Determine the [X, Y] coordinate at the center of the cell enclosing the given text.  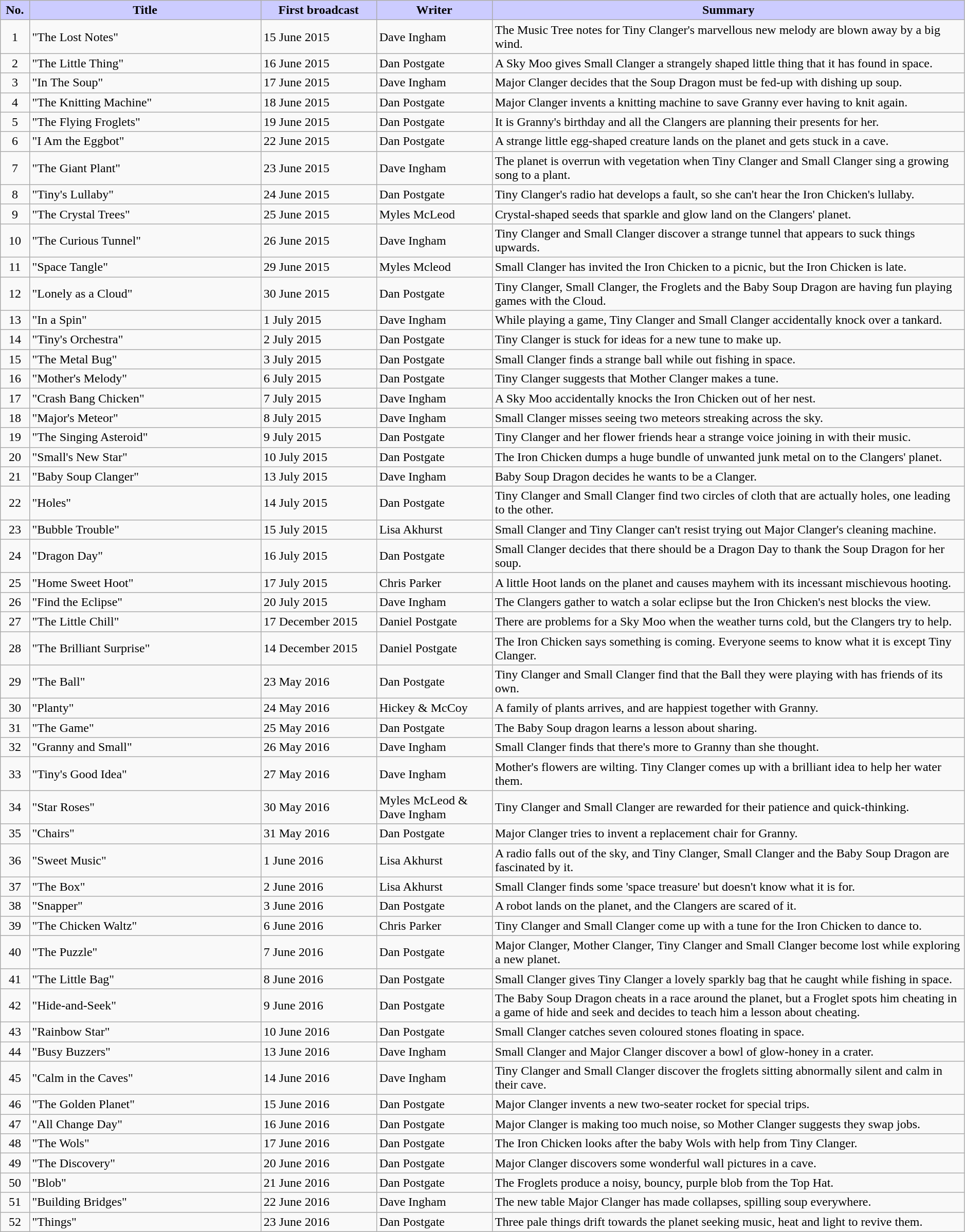
14 July 2015 [319, 503]
The planet is overrun with vegetation when Tiny Clanger and Small Clanger sing a growing song to a plant. [728, 168]
20 July 2015 [319, 602]
42 [15, 1005]
10 [15, 241]
A Sky Moo gives Small Clanger a strangely shaped little thing that it has found in space. [728, 63]
35 [15, 834]
"The Knitting Machine" [145, 102]
52 [15, 1222]
27 [15, 621]
The Music Tree notes for Tiny Clanger's marvellous new melody are blown away by a big wind. [728, 37]
The new table Major Clanger has made collapses, spilling soup everywhere. [728, 1202]
Tiny Clanger, Small Clanger, the Froglets and the Baby Soup Dragon are having fun playing games with the Cloud. [728, 293]
There are problems for a Sky Moo when the weather turns cold, but the Clangers try to help. [728, 621]
The Iron Chicken dumps a huge bundle of unwanted junk metal on to the Clangers' planet. [728, 457]
1 July 2015 [319, 320]
2 June 2016 [319, 887]
"The Brilliant Surprise" [145, 648]
2 [15, 63]
22 [15, 503]
"Busy Buzzers" [145, 1051]
The Baby Soup dragon learns a lesson about sharing. [728, 728]
"Hide-and-Seek" [145, 1005]
16 June 2016 [319, 1124]
14 June 2016 [319, 1078]
33 [15, 774]
The Clangers gather to watch a solar eclipse but the Iron Chicken's nest blocks the view. [728, 602]
48 [15, 1144]
8 July 2015 [319, 418]
"Small's New Star" [145, 457]
A Sky Moo accidentally knocks the Iron Chicken out of her nest. [728, 398]
17 June 2016 [319, 1144]
"Space Tangle" [145, 267]
24 May 2016 [319, 708]
The Iron Chicken looks after the baby Wols with help from Tiny Clanger. [728, 1144]
7 [15, 168]
"Blob" [145, 1183]
Major Clanger discovers some wonderful wall pictures in a cave. [728, 1163]
Major Clanger invents a knitting machine to save Granny ever having to knit again. [728, 102]
"In The Soup" [145, 83]
Tiny Clanger is stuck for ideas for a new tune to make up. [728, 340]
43 [15, 1032]
Myles Mcleod [434, 267]
7 June 2016 [319, 952]
23 [15, 529]
"The Curious Tunnel" [145, 241]
3 July 2015 [319, 359]
Tiny Clanger and Small Clanger discover a strange tunnel that appears to suck things upwards. [728, 241]
"Holes" [145, 503]
37 [15, 887]
It is Granny's birthday and all the Clangers are planning their presents for her. [728, 122]
7 July 2015 [319, 398]
"Baby Soup Clanger" [145, 476]
3 [15, 83]
13 June 2016 [319, 1051]
6 [15, 141]
50 [15, 1183]
"Star Roses" [145, 807]
15 [15, 359]
"I Am the Eggbot" [145, 141]
"The Little Thing" [145, 63]
1 [15, 37]
45 [15, 1078]
Tiny Clanger and Small Clanger are rewarded for their patience and quick-thinking. [728, 807]
Myles McLeod & Dave Ingham [434, 807]
"The Game" [145, 728]
"The Wols" [145, 1144]
Major Clanger is making too much noise, so Mother Clanger suggests they swap jobs. [728, 1124]
Myles McLeod [434, 214]
39 [15, 926]
"The Giant Plant" [145, 168]
Small Clanger misses seeing two meteors streaking across the sky. [728, 418]
9 June 2016 [319, 1005]
13 July 2015 [319, 476]
"The Box" [145, 887]
15 June 2016 [319, 1105]
31 May 2016 [319, 834]
16 [15, 379]
25 June 2015 [319, 214]
"The Singing Asteroid" [145, 437]
Writer [434, 10]
4 [15, 102]
"The Discovery" [145, 1163]
21 [15, 476]
10 June 2016 [319, 1032]
29 June 2015 [319, 267]
Hickey & McCoy [434, 708]
"Calm in the Caves" [145, 1078]
30 [15, 708]
Major Clanger decides that the Soup Dragon must be fed-up with dishing up soup. [728, 83]
31 [15, 728]
8 [15, 194]
A family of plants arrives, and are happiest together with Granny. [728, 708]
A robot lands on the planet, and the Clangers are scared of it. [728, 906]
"Sweet Music" [145, 860]
Small Clanger and Major Clanger discover a bowl of glow-honey in a crater. [728, 1051]
44 [15, 1051]
"Tiny's Good Idea" [145, 774]
28 [15, 648]
14 [15, 340]
22 June 2015 [319, 141]
Small Clanger finds a strange ball while out fishing in space. [728, 359]
9 July 2015 [319, 437]
26 [15, 602]
41 [15, 979]
30 May 2016 [319, 807]
26 May 2016 [319, 747]
1 June 2016 [319, 860]
17 June 2015 [319, 83]
21 June 2016 [319, 1183]
Tiny Clanger's radio hat develops a fault, so she can't hear the Iron Chicken's lullaby. [728, 194]
"Dragon Day" [145, 556]
6 July 2015 [319, 379]
Major Clanger, Mother Clanger, Tiny Clanger and Small Clanger become lost while exploring a new planet. [728, 952]
46 [15, 1105]
Small Clanger and Tiny Clanger can't resist trying out Major Clanger's cleaning machine. [728, 529]
A little Hoot lands on the planet and causes mayhem with its incessant mischievous hooting. [728, 582]
29 [15, 682]
12 [15, 293]
"The Chicken Waltz" [145, 926]
14 December 2015 [319, 648]
"Granny and Small" [145, 747]
24 [15, 556]
19 [15, 437]
26 June 2015 [319, 241]
Baby Soup Dragon decides he wants to be a Clanger. [728, 476]
23 June 2016 [319, 1222]
No. [15, 10]
17 [15, 398]
Small Clanger catches seven coloured stones floating in space. [728, 1032]
3 June 2016 [319, 906]
"Bubble Trouble" [145, 529]
First broadcast [319, 10]
19 June 2015 [319, 122]
Tiny Clanger and Small Clanger discover the froglets sitting abnormally silent and calm in their cave. [728, 1078]
Mother's flowers are wilting. Tiny Clanger comes up with a brilliant idea to help her water them. [728, 774]
"Rainbow Star" [145, 1032]
"The Little Bag" [145, 979]
38 [15, 906]
Small Clanger decides that there should be a Dragon Day to thank the Soup Dragon for her soup. [728, 556]
"Crash Bang Chicken" [145, 398]
"Snapper" [145, 906]
8 June 2016 [319, 979]
"The Little Chill" [145, 621]
"The Crystal Trees" [145, 214]
47 [15, 1124]
"Tiny's Orchestra" [145, 340]
Small Clanger has invited the Iron Chicken to a picnic, but the Iron Chicken is late. [728, 267]
The Froglets produce a noisy, bouncy, purple blob from the Top Hat. [728, 1183]
49 [15, 1163]
27 May 2016 [319, 774]
32 [15, 747]
"Home Sweet Hoot" [145, 582]
Summary [728, 10]
Tiny Clanger and Small Clanger find two circles of cloth that are actually holes, one leading to the other. [728, 503]
17 December 2015 [319, 621]
"The Metal Bug" [145, 359]
"Tiny's Lullaby" [145, 194]
"The Flying Froglets" [145, 122]
Title [145, 10]
22 June 2016 [319, 1202]
25 [15, 582]
Small Clanger finds that there's more to Granny than she thought. [728, 747]
9 [15, 214]
"The Lost Notes" [145, 37]
18 [15, 418]
"Things" [145, 1222]
"Chairs" [145, 834]
Small Clanger finds some 'space treasure' but doesn't know what it is for. [728, 887]
Crystal-shaped seeds that sparkle and glow land on the Clangers' planet. [728, 214]
"The Ball" [145, 682]
6 June 2016 [319, 926]
11 [15, 267]
"Major's Meteor" [145, 418]
34 [15, 807]
25 May 2016 [319, 728]
A radio falls out of the sky, and Tiny Clanger, Small Clanger and the Baby Soup Dragon are fascinated by it. [728, 860]
30 June 2015 [319, 293]
2 July 2015 [319, 340]
Tiny Clanger and her flower friends hear a strange voice joining in with their music. [728, 437]
15 July 2015 [319, 529]
5 [15, 122]
16 July 2015 [319, 556]
"In a Spin" [145, 320]
"Planty" [145, 708]
20 [15, 457]
"Find the Eclipse" [145, 602]
Tiny Clanger and Small Clanger find that the Ball they were playing with has friends of its own. [728, 682]
36 [15, 860]
Tiny Clanger suggests that Mother Clanger makes a tune. [728, 379]
Major Clanger invents a new two-seater rocket for special trips. [728, 1105]
13 [15, 320]
20 June 2016 [319, 1163]
Tiny Clanger and Small Clanger come up with a tune for the Iron Chicken to dance to. [728, 926]
"Mother's Melody" [145, 379]
16 June 2015 [319, 63]
23 May 2016 [319, 682]
10 July 2015 [319, 457]
"The Puzzle" [145, 952]
Major Clanger tries to invent a replacement chair for Granny. [728, 834]
"Lonely as a Cloud" [145, 293]
18 June 2015 [319, 102]
"Building Bridges" [145, 1202]
51 [15, 1202]
The Iron Chicken says something is coming. Everyone seems to know what it is except Tiny Clanger. [728, 648]
23 June 2015 [319, 168]
Small Clanger gives Tiny Clanger a lovely sparkly bag that he caught while fishing in space. [728, 979]
While playing a game, Tiny Clanger and Small Clanger accidentally knock over a tankard. [728, 320]
15 June 2015 [319, 37]
"All Change Day" [145, 1124]
24 June 2015 [319, 194]
A strange little egg-shaped creature lands on the planet and gets stuck in a cave. [728, 141]
"The Golden Planet" [145, 1105]
Three pale things drift towards the planet seeking music, heat and light to revive them. [728, 1222]
40 [15, 952]
17 July 2015 [319, 582]
